Search for the cell housing the specified text and yield its [X, Y] center coordinate. 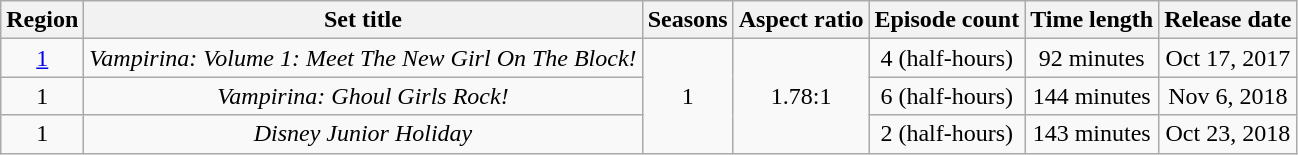
Set title [363, 20]
1.78:1 [801, 96]
92 minutes [1092, 58]
Disney Junior Holiday [363, 134]
Vampirina: Ghoul Girls Rock! [363, 96]
Aspect ratio [801, 20]
Nov 6, 2018 [1228, 96]
2 (half-hours) [947, 134]
Oct 23, 2018 [1228, 134]
144 minutes [1092, 96]
143 minutes [1092, 134]
Time length [1092, 20]
Region [42, 20]
Oct 17, 2017 [1228, 58]
Release date [1228, 20]
6 (half-hours) [947, 96]
Episode count [947, 20]
4 (half-hours) [947, 58]
Vampirina: Volume 1: Meet The New Girl On The Block! [363, 58]
Seasons [688, 20]
